From the cell containing the given text, extract its center point as (x, y) coordinate. 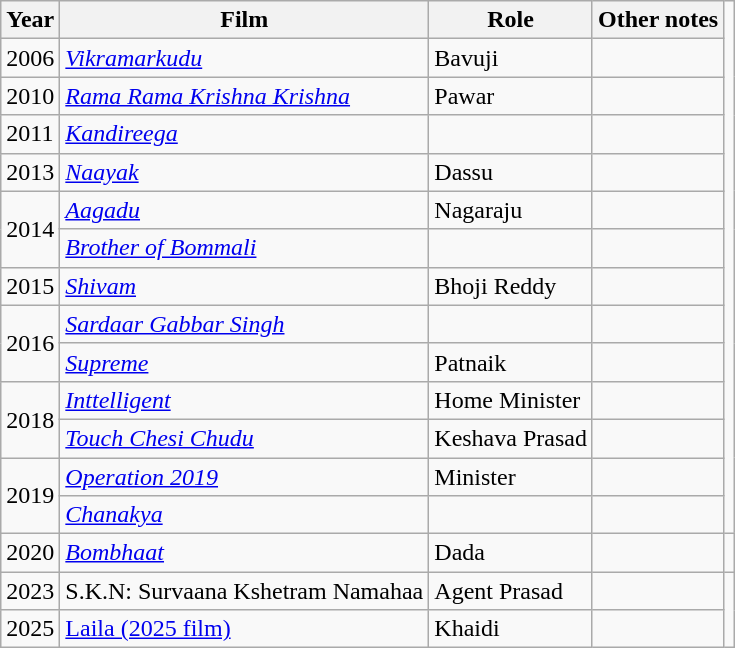
2018 (30, 419)
Supreme (244, 362)
Other notes (658, 20)
2006 (30, 58)
Agent Prasad (511, 591)
Shivam (244, 286)
Bavuji (511, 58)
2025 (30, 629)
Operation 2019 (244, 477)
Home Minister (511, 400)
Aagadu (244, 210)
2015 (30, 286)
Bombhaat (244, 553)
Chanakya (244, 515)
Khaidi (511, 629)
Role (511, 20)
Minister (511, 477)
S.K.N: Survaana Kshetram Namahaa (244, 591)
2013 (30, 172)
Rama Rama Krishna Krishna (244, 96)
Dada (511, 553)
Nagaraju (511, 210)
Brother of Bommali (244, 248)
Kandireega (244, 134)
Sardaar Gabbar Singh (244, 324)
2023 (30, 591)
Touch Chesi Chudu (244, 438)
Patnaik (511, 362)
2010 (30, 96)
Vikramarkudu (244, 58)
Year (30, 20)
Laila (2025 film) (244, 629)
Naayak (244, 172)
2014 (30, 229)
2019 (30, 496)
2011 (30, 134)
Pawar (511, 96)
Bhoji Reddy (511, 286)
2016 (30, 343)
2020 (30, 553)
Keshava Prasad (511, 438)
Film (244, 20)
Inttelligent (244, 400)
Dassu (511, 172)
